Search for the cell housing the specified text and yield its [x, y] center coordinate. 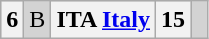
6 [12, 20]
ITA Italy [104, 20]
B [38, 20]
15 [174, 20]
